Detect which cell encompasses the target text, then output its (X, Y) center coordinate. 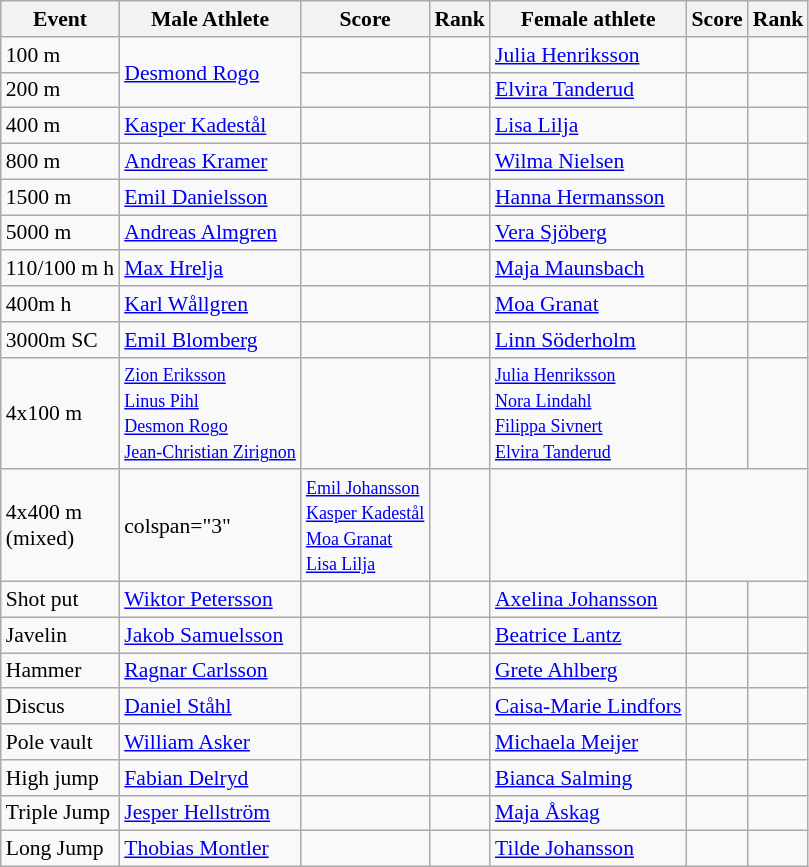
Daniel Ståhl (210, 707)
Kasper Kadestål (210, 126)
800 m (60, 162)
colspan="3" (210, 526)
Karl Wållgren (210, 304)
3000m SC (60, 340)
Triple Jump (60, 813)
Event (60, 19)
Ragnar Carlsson (210, 671)
Vera Sjöberg (588, 233)
110/100 m h (60, 269)
Michaela Meijer (588, 742)
100 m (60, 55)
200 m (60, 90)
400 m (60, 126)
400m h (60, 304)
Axelina Johansson (588, 600)
Julia HenrikssonNora LindahlFilippa SivnertElvira Tanderud (588, 413)
Andreas Almgren (210, 233)
Desmond Rogo (210, 72)
Maja Maunsbach (588, 269)
Emil JohanssonKasper KadestålMoa GranatLisa Lilja (366, 526)
Fabian Delryd (210, 778)
Long Jump (60, 849)
Emil Danielsson (210, 197)
Female athlete (588, 19)
Wiktor Petersson (210, 600)
Max Hrelja (210, 269)
Discus (60, 707)
Male Athlete (210, 19)
Grete Ahlberg (588, 671)
Zion ErikssonLinus PihlDesmon RogoJean-Christian Zirignon (210, 413)
Caisa-Marie Lindfors (588, 707)
5000 m (60, 233)
Javelin (60, 635)
Jesper Hellström (210, 813)
Jakob Samuelsson (210, 635)
Lisa Lilja (588, 126)
Emil Blomberg (210, 340)
Shot put (60, 600)
Moa Granat (588, 304)
4x100 m (60, 413)
High jump (60, 778)
Hanna Hermansson (588, 197)
Bianca Salming (588, 778)
William Asker (210, 742)
Hammer (60, 671)
Andreas Kramer (210, 162)
Tilde Johansson (588, 849)
4x400 m(mixed) (60, 526)
1500 m (60, 197)
Linn Söderholm (588, 340)
Thobias Montler (210, 849)
Wilma Nielsen (588, 162)
Julia Henriksson (588, 55)
Maja Åskag (588, 813)
Pole vault (60, 742)
Elvira Tanderud (588, 90)
Beatrice Lantz (588, 635)
